Determine the (X, Y) coordinate at the center of the cell enclosing the given text.  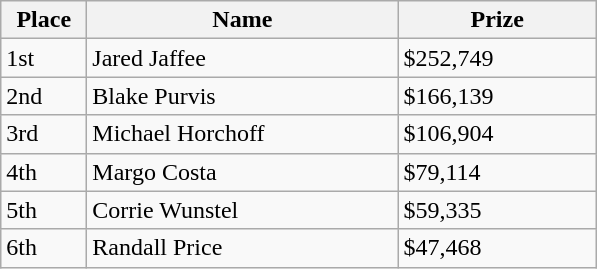
Prize (498, 20)
$166,139 (498, 96)
$252,749 (498, 58)
5th (44, 210)
1st (44, 58)
4th (44, 172)
Name (242, 20)
Place (44, 20)
Blake Purvis (242, 96)
$59,335 (498, 210)
6th (44, 248)
Corrie Wunstel (242, 210)
$47,468 (498, 248)
$79,114 (498, 172)
$106,904 (498, 134)
Margo Costa (242, 172)
2nd (44, 96)
Jared Jaffee (242, 58)
Randall Price (242, 248)
Michael Horchoff (242, 134)
3rd (44, 134)
